Scan for the cell matching the given text and deliver its (x, y) coordinate at center. 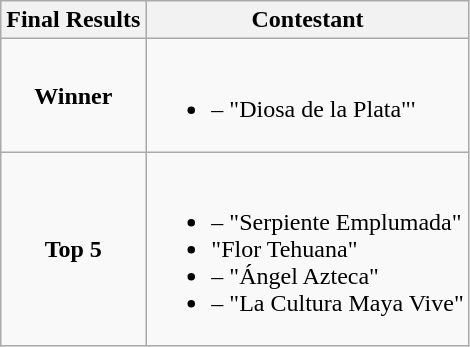
Final Results (74, 20)
Winner (74, 96)
Contestant (308, 20)
Top 5 (74, 249)
– "Serpiente Emplumada" "Flor Tehuana" – "Ángel Azteca" – "La Cultura Maya Vive" (308, 249)
– "Diosa de la Plata"' (308, 96)
